Output the (x, y) coordinate of the center of the cell containing the given text.  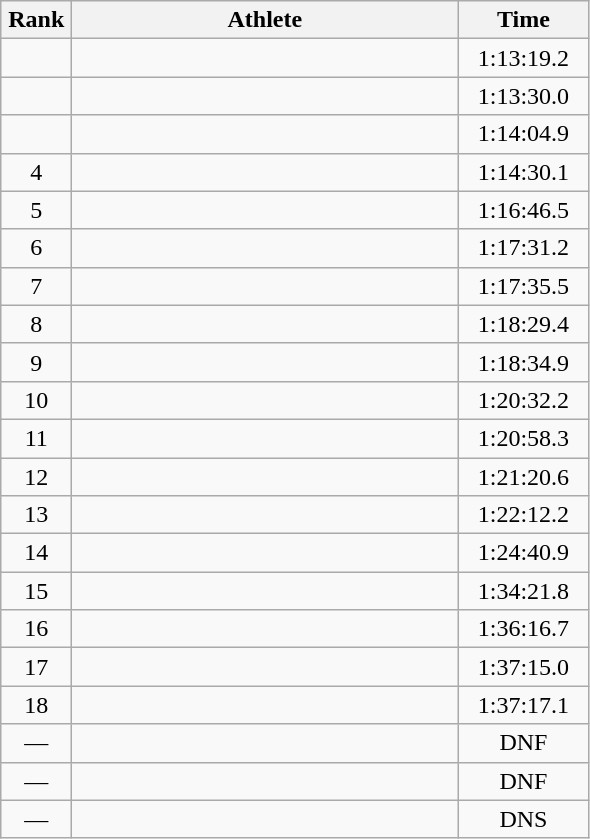
14 (36, 553)
1:18:34.9 (524, 362)
1:13:30.0 (524, 96)
Rank (36, 20)
17 (36, 667)
16 (36, 629)
7 (36, 286)
Time (524, 20)
1:17:35.5 (524, 286)
1:21:20.6 (524, 477)
18 (36, 705)
9 (36, 362)
1:24:40.9 (524, 553)
6 (36, 248)
1:16:46.5 (524, 210)
1:22:12.2 (524, 515)
1:14:30.1 (524, 172)
11 (36, 438)
4 (36, 172)
12 (36, 477)
1:36:16.7 (524, 629)
1:20:58.3 (524, 438)
1:34:21.8 (524, 591)
1:17:31.2 (524, 248)
1:37:15.0 (524, 667)
5 (36, 210)
1:37:17.1 (524, 705)
15 (36, 591)
Athlete (265, 20)
13 (36, 515)
10 (36, 400)
8 (36, 324)
1:14:04.9 (524, 134)
1:18:29.4 (524, 324)
1:13:19.2 (524, 58)
DNS (524, 819)
1:20:32.2 (524, 400)
